Find where the given text appears and provide that cell's center as [x, y] coordinate. 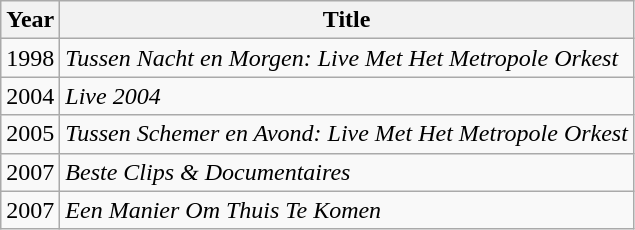
Tussen Schemer en Avond: Live Met Het Metropole Orkest [347, 134]
1998 [30, 58]
Beste Clips & Documentaires [347, 172]
Een Manier Om Thuis Te Komen [347, 210]
Live 2004 [347, 96]
Title [347, 20]
Year [30, 20]
2005 [30, 134]
2004 [30, 96]
Tussen Nacht en Morgen: Live Met Het Metropole Orkest [347, 58]
